Return [x, y] of the center of cell containing provided text 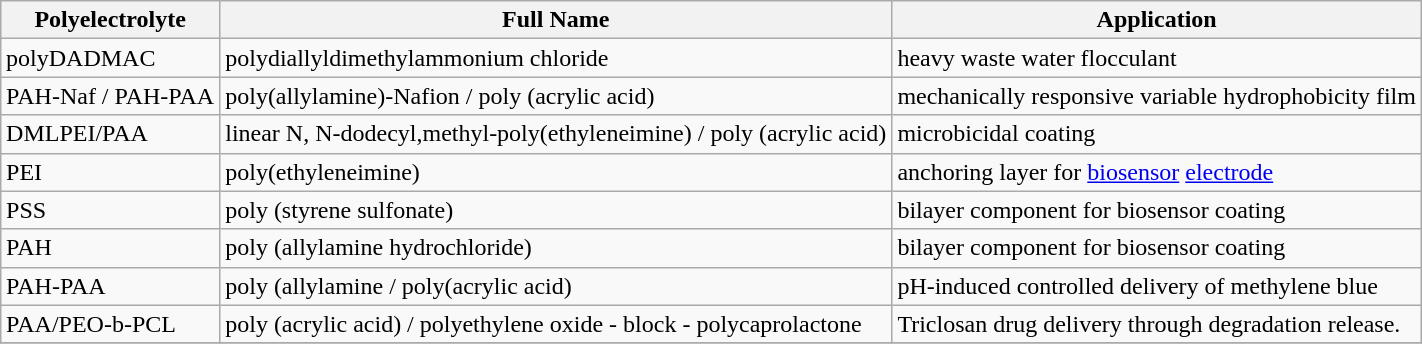
linear N, N-dodecyl,methyl-poly(ethyleneimine) / poly (acrylic acid) [556, 134]
PEI [110, 172]
Application [1157, 20]
PAH-PAA [110, 286]
heavy waste water flocculant [1157, 58]
PAH-Naf / PAH-PAA [110, 96]
poly (allylamine hydrochloride) [556, 248]
PAH [110, 248]
DMLPEI/PAA [110, 134]
mechanically responsive variable hydrophobicity film [1157, 96]
Triclosan drug delivery through degradation release. [1157, 324]
Full Name [556, 20]
PSS [110, 210]
PAA/PEO-b-PCL [110, 324]
poly (styrene sulfonate) [556, 210]
microbicidal coating [1157, 134]
polyDADMAC [110, 58]
Polyelectrolyte [110, 20]
poly(ethyleneimine) [556, 172]
poly (allylamine / poly(acrylic acid) [556, 286]
anchoring layer for biosensor electrode [1157, 172]
polydiallyldimethylammonium chloride [556, 58]
pH-induced controlled delivery of methylene blue [1157, 286]
poly(allylamine)-Nafion / poly (acrylic acid) [556, 96]
poly (acrylic acid) / polyethylene oxide - block - polycaprolactone [556, 324]
